Capture the cell that displays the provided text and extract its (X, Y) central coordinate. 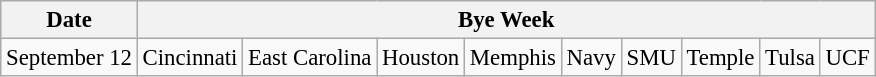
Date (69, 20)
Tulsa (790, 58)
Houston (421, 58)
Memphis (514, 58)
Temple (720, 58)
SMU (651, 58)
September 12 (69, 58)
UCF (848, 58)
Navy (591, 58)
Cincinnati (190, 58)
Bye Week (506, 20)
East Carolina (310, 58)
